Capture the cell that displays the provided text and extract its [x, y] central coordinate. 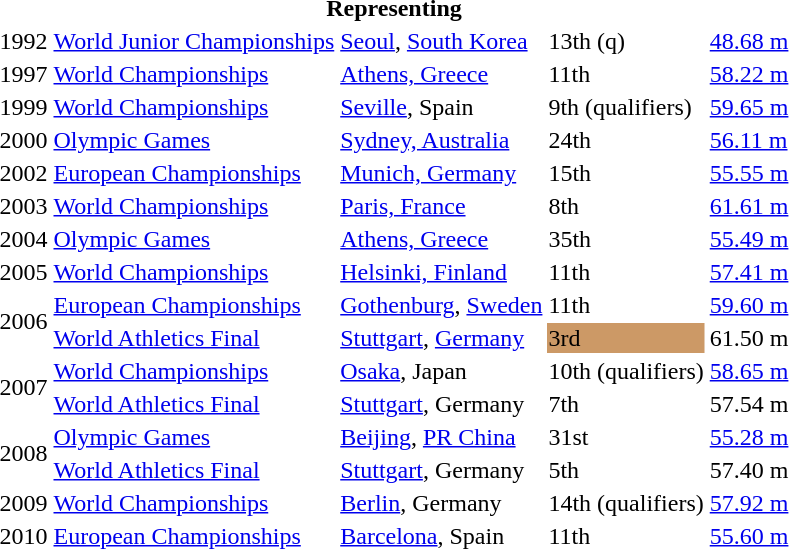
Gothenburg, Sweden [442, 305]
35th [626, 239]
24th [626, 140]
World Junior Championships [194, 41]
10th (qualifiers) [626, 371]
Beijing, PR China [442, 437]
Berlin, Germany [442, 503]
Munich, Germany [442, 173]
31st [626, 437]
3rd [626, 338]
9th (qualifiers) [626, 107]
14th (qualifiers) [626, 503]
8th [626, 206]
Sydney, Australia [442, 140]
Osaka, Japan [442, 371]
Paris, France [442, 206]
15th [626, 173]
7th [626, 404]
5th [626, 470]
Helsinki, Finland [442, 272]
13th (q) [626, 41]
Seville, Spain [442, 107]
Seoul, South Korea [442, 41]
